Identify which cell holds the provided text, then report its [X, Y] central coordinate. 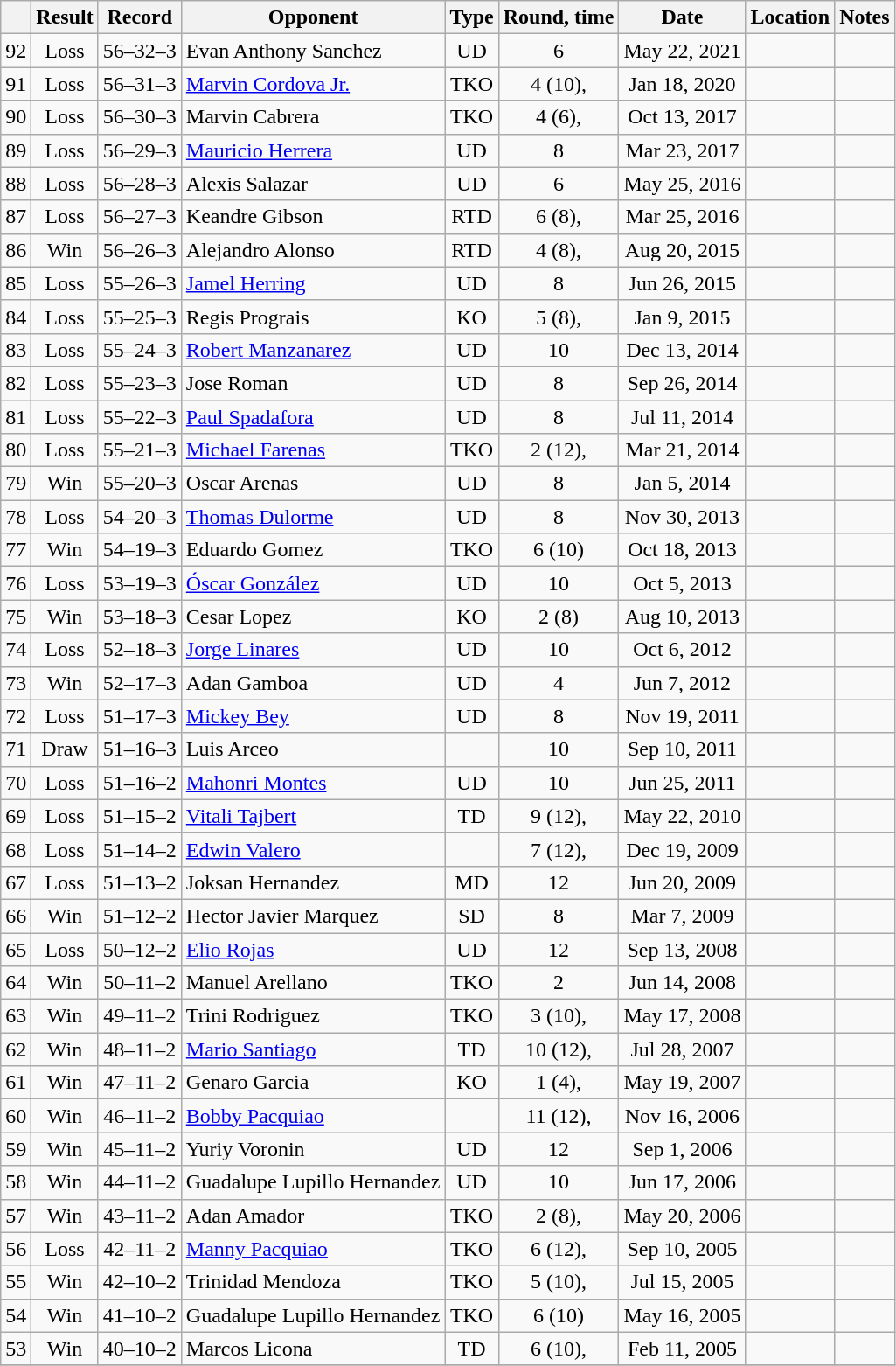
55–22–3 [140, 417]
Keandre Gibson [313, 217]
May 20, 2006 [682, 1216]
41–10–2 [140, 1315]
54–19–3 [140, 550]
Óscar González [313, 583]
Draw [65, 749]
Regis Prograis [313, 317]
88 [16, 184]
Vitali Tajbert [313, 816]
Dec 13, 2014 [682, 350]
Alexis Salazar [313, 184]
Oct 13, 2017 [682, 117]
84 [16, 317]
72 [16, 716]
71 [16, 749]
Jul 15, 2005 [682, 1282]
Jose Roman [313, 383]
44–11–2 [140, 1182]
Luis Arceo [313, 749]
Mahonri Montes [313, 783]
54–20–3 [140, 517]
56–29–3 [140, 150]
Sep 10, 2011 [682, 749]
87 [16, 217]
Robert Manzanarez [313, 350]
6 (8), [559, 217]
Marcos Licona [313, 1349]
56–32–3 [140, 51]
Date [682, 17]
Record [140, 17]
81 [16, 417]
Round, time [559, 17]
58 [16, 1182]
Aug 20, 2015 [682, 250]
Jun 7, 2012 [682, 683]
Dec 19, 2009 [682, 849]
91 [16, 84]
Oct 18, 2013 [682, 550]
48–11–2 [140, 1049]
9 (12), [559, 816]
Manny Pacquiao [313, 1249]
53–19–3 [140, 583]
4 (10), [559, 84]
Sep 26, 2014 [682, 383]
Jan 18, 2020 [682, 84]
55–21–3 [140, 450]
Jul 11, 2014 [682, 417]
Jun 17, 2006 [682, 1182]
50–11–2 [140, 983]
40–10–2 [140, 1349]
Jun 26, 2015 [682, 283]
Sep 13, 2008 [682, 949]
3 (10), [559, 1016]
7 (12), [559, 849]
Jan 9, 2015 [682, 317]
51–13–2 [140, 882]
56–31–3 [140, 84]
May 17, 2008 [682, 1016]
51–14–2 [140, 849]
Hector Javier Marquez [313, 916]
55–24–3 [140, 350]
85 [16, 283]
75 [16, 617]
2 (8), [559, 1216]
45–11–2 [140, 1149]
61 [16, 1083]
Trinidad Mendoza [313, 1282]
42–11–2 [140, 1249]
51–16–3 [140, 749]
59 [16, 1149]
Sep 1, 2006 [682, 1149]
77 [16, 550]
Nov 19, 2011 [682, 716]
55–25–3 [140, 317]
82 [16, 383]
55 [16, 1282]
57 [16, 1216]
63 [16, 1016]
Type [472, 17]
80 [16, 450]
Aug 10, 2013 [682, 617]
51–17–3 [140, 716]
Mar 25, 2016 [682, 217]
Nov 30, 2013 [682, 517]
60 [16, 1116]
Evan Anthony Sanchez [313, 51]
2 (8) [559, 617]
50–12–2 [140, 949]
68 [16, 849]
Jun 25, 2011 [682, 783]
64 [16, 983]
47–11–2 [140, 1083]
42–10–2 [140, 1282]
56–27–3 [140, 217]
73 [16, 683]
Eduardo Gomez [313, 550]
11 (12), [559, 1116]
Jan 5, 2014 [682, 484]
Bobby Pacquiao [313, 1116]
Nov 16, 2006 [682, 1116]
5 (8), [559, 317]
Joksan Hernandez [313, 882]
6 (12), [559, 1249]
92 [16, 51]
May 22, 2021 [682, 51]
Mickey Bey [313, 716]
Jamel Herring [313, 283]
Oct 5, 2013 [682, 583]
Mar 23, 2017 [682, 150]
Alejandro Alonso [313, 250]
Mauricio Herrera [313, 150]
2 (12), [559, 450]
May 25, 2016 [682, 184]
Result [65, 17]
May 22, 2010 [682, 816]
78 [16, 517]
55–20–3 [140, 484]
Oscar Arenas [313, 484]
55–23–3 [140, 383]
Mar 7, 2009 [682, 916]
Edwin Valero [313, 849]
56–28–3 [140, 184]
Adan Amador [313, 1216]
May 19, 2007 [682, 1083]
6 (10), [559, 1349]
Oct 6, 2012 [682, 650]
Trini Rodriguez [313, 1016]
66 [16, 916]
62 [16, 1049]
86 [16, 250]
10 (12), [559, 1049]
1 (4), [559, 1083]
MD [472, 882]
76 [16, 583]
56 [16, 1249]
51–15–2 [140, 816]
67 [16, 882]
Jun 14, 2008 [682, 983]
53 [16, 1349]
53–18–3 [140, 617]
Opponent [313, 17]
Elio Rojas [313, 949]
Cesar Lopez [313, 617]
55–26–3 [140, 283]
Mar 21, 2014 [682, 450]
Marvin Cordova Jr. [313, 84]
51–16–2 [140, 783]
89 [16, 150]
Manuel Arellano [313, 983]
Mario Santiago [313, 1049]
Thomas Dulorme [313, 517]
69 [16, 816]
90 [16, 117]
70 [16, 783]
Feb 11, 2005 [682, 1349]
Jorge Linares [313, 650]
52–18–3 [140, 650]
52–17–3 [140, 683]
49–11–2 [140, 1016]
May 16, 2005 [682, 1315]
Location [790, 17]
5 (10), [559, 1282]
Jun 20, 2009 [682, 882]
56–26–3 [140, 250]
54 [16, 1315]
SD [472, 916]
Sep 10, 2005 [682, 1249]
79 [16, 484]
2 [559, 983]
Paul Spadafora [313, 417]
Adan Gamboa [313, 683]
4 (8), [559, 250]
43–11–2 [140, 1216]
4 [559, 683]
Marvin Cabrera [313, 117]
83 [16, 350]
Michael Farenas [313, 450]
56–30–3 [140, 117]
46–11–2 [140, 1116]
51–12–2 [140, 916]
4 (6), [559, 117]
Genaro Garcia [313, 1083]
Notes [865, 17]
Yuriy Voronin [313, 1149]
74 [16, 650]
Jul 28, 2007 [682, 1049]
65 [16, 949]
